Determine the [x, y] coordinate at the center of the cell enclosing the given text.  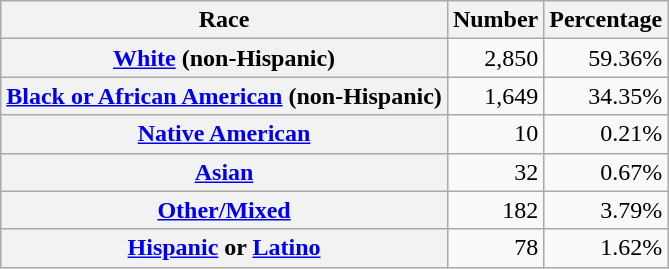
78 [495, 248]
Other/Mixed [224, 210]
59.36% [606, 58]
1,649 [495, 96]
Black or African American (non-Hispanic) [224, 96]
2,850 [495, 58]
Hispanic or Latino [224, 248]
0.21% [606, 134]
Native American [224, 134]
32 [495, 172]
182 [495, 210]
10 [495, 134]
Number [495, 20]
Race [224, 20]
0.67% [606, 172]
34.35% [606, 96]
Asian [224, 172]
3.79% [606, 210]
White (non-Hispanic) [224, 58]
1.62% [606, 248]
Percentage [606, 20]
